Scan for the cell matching the given text and deliver its [X, Y] coordinate at center. 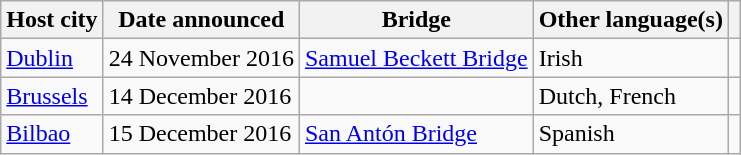
Host city [52, 20]
San Antón Bridge [416, 134]
Bridge [416, 20]
15 December 2016 [201, 134]
Brussels [52, 96]
Spanish [630, 134]
Bilbao [52, 134]
Dutch, French [630, 96]
24 November 2016 [201, 58]
Other language(s) [630, 20]
14 December 2016 [201, 96]
Dublin [52, 58]
Samuel Beckett Bridge [416, 58]
Date announced [201, 20]
Irish [630, 58]
